Return the (X, Y) coordinate for the center point of the cell that contains the specified text.  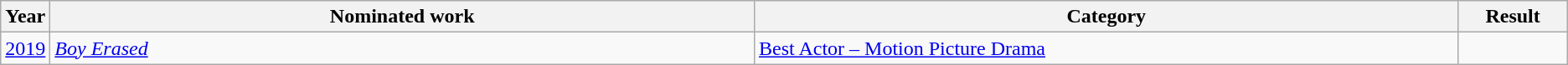
Boy Erased (402, 48)
Nominated work (402, 17)
2019 (25, 48)
Result (1513, 17)
Year (25, 17)
Best Actor – Motion Picture Drama (1106, 48)
Category (1106, 17)
